Determine the [X, Y] coordinate at the center of the cell enclosing the given text.  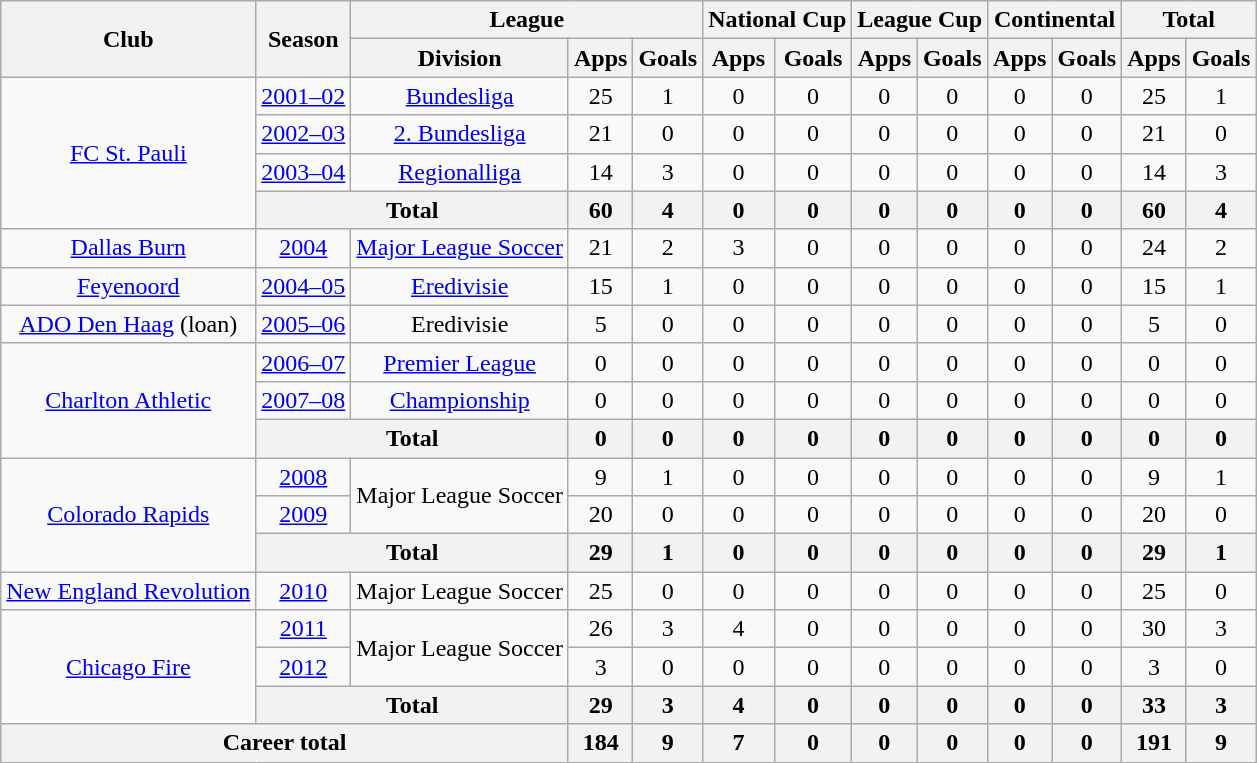
Career total [285, 743]
Championship [460, 400]
2001–02 [304, 96]
League [527, 20]
Feyenoord [128, 286]
2002–03 [304, 134]
Premier League [460, 362]
184 [600, 743]
Colorado Rapids [128, 515]
Continental [1055, 20]
Chicago Fire [128, 667]
30 [1154, 629]
League Cup [920, 20]
2012 [304, 667]
2004–05 [304, 286]
2011 [304, 629]
191 [1154, 743]
2010 [304, 591]
Season [304, 39]
2006–07 [304, 362]
Dallas Burn [128, 248]
Division [460, 58]
Bundesliga [460, 96]
Charlton Athletic [128, 400]
2007–08 [304, 400]
2005–06 [304, 324]
2. Bundesliga [460, 134]
33 [1154, 705]
New England Revolution [128, 591]
2008 [304, 477]
FC St. Pauli [128, 153]
2003–04 [304, 172]
Club [128, 39]
24 [1154, 248]
2004 [304, 248]
Regionalliga [460, 172]
7 [739, 743]
26 [600, 629]
2009 [304, 515]
ADO Den Haag (loan) [128, 324]
National Cup [778, 20]
